From the cell containing the given text, extract its center point as (x, y) coordinate. 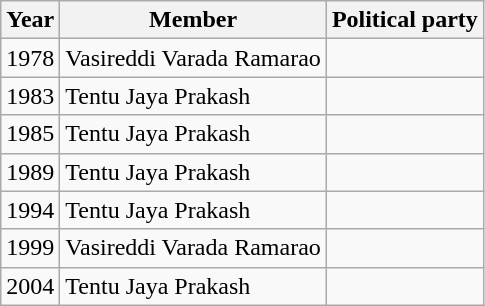
1989 (30, 172)
1978 (30, 58)
2004 (30, 286)
1985 (30, 134)
Year (30, 20)
Political party (404, 20)
1999 (30, 248)
1983 (30, 96)
Member (194, 20)
1994 (30, 210)
